From the cell containing the given text, extract its center point as (X, Y) coordinate. 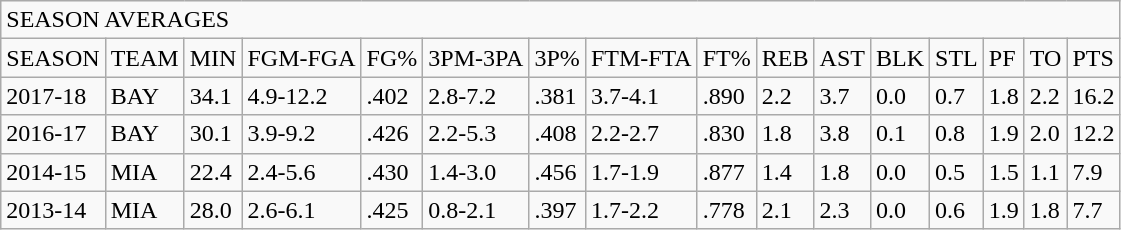
0.6 (957, 210)
FG% (392, 58)
0.1 (900, 134)
2.3 (842, 210)
.426 (392, 134)
2017-18 (53, 96)
2.8-7.2 (476, 96)
.456 (557, 172)
.408 (557, 134)
SEASON AVERAGES (560, 20)
0.8 (957, 134)
3.7 (842, 96)
.830 (726, 134)
0.5 (957, 172)
AST (842, 58)
34.1 (213, 96)
STL (957, 58)
REB (785, 58)
12.2 (1094, 134)
2.2-2.7 (641, 134)
2.0 (1046, 134)
.877 (726, 172)
4.9-12.2 (302, 96)
FGM-FGA (302, 58)
30.1 (213, 134)
2013-14 (53, 210)
BLK (900, 58)
.402 (392, 96)
TO (1046, 58)
2.1 (785, 210)
FT% (726, 58)
.397 (557, 210)
3.8 (842, 134)
1.4-3.0 (476, 172)
16.2 (1094, 96)
7.7 (1094, 210)
2014-15 (53, 172)
.778 (726, 210)
.430 (392, 172)
MIN (213, 58)
.890 (726, 96)
PF (1004, 58)
0.8-2.1 (476, 210)
FTM-FTA (641, 58)
3.7-4.1 (641, 96)
1.7-1.9 (641, 172)
2.2-5.3 (476, 134)
0.7 (957, 96)
.381 (557, 96)
28.0 (213, 210)
1.7-2.2 (641, 210)
SEASON (53, 58)
2016-17 (53, 134)
.425 (392, 210)
3P% (557, 58)
22.4 (213, 172)
2.4-5.6 (302, 172)
1.5 (1004, 172)
7.9 (1094, 172)
3PM-3PA (476, 58)
1.1 (1046, 172)
1.4 (785, 172)
2.6-6.1 (302, 210)
PTS (1094, 58)
TEAM (144, 58)
3.9-9.2 (302, 134)
